Search for the cell housing the specified text and yield its [X, Y] center coordinate. 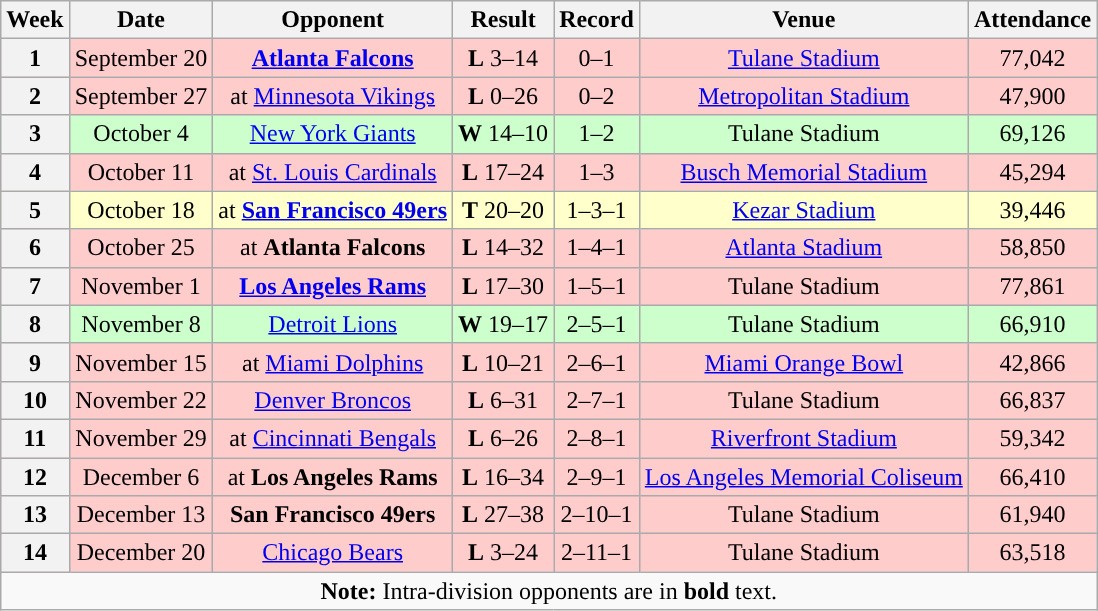
0–1 [597, 58]
at Cincinnati Bengals [333, 438]
2–6–1 [597, 362]
8 [35, 324]
2–5–1 [597, 324]
77,042 [1032, 58]
66,910 [1032, 324]
2–11–1 [597, 553]
14 [35, 553]
66,837 [1032, 400]
69,126 [1032, 134]
Detroit Lions [333, 324]
L 6–26 [504, 438]
T 20–20 [504, 210]
2–9–1 [597, 477]
L 14–32 [504, 248]
Metropolitan Stadium [804, 96]
63,518 [1032, 553]
4 [35, 172]
November 15 [141, 362]
L 17–24 [504, 172]
Los Angeles Memorial Coliseum [804, 477]
at St. Louis Cardinals [333, 172]
59,342 [1032, 438]
L 16–34 [504, 477]
Note: Intra-division opponents are in bold text. [549, 591]
November 22 [141, 400]
Chicago Bears [333, 553]
Result [504, 20]
at Los Angeles Rams [333, 477]
November 8 [141, 324]
September 20 [141, 58]
September 27 [141, 96]
San Francisco 49ers [333, 515]
Miami Orange Bowl [804, 362]
Record [597, 20]
7 [35, 286]
L 0–26 [504, 96]
at Atlanta Falcons [333, 248]
W 14–10 [504, 134]
New York Giants [333, 134]
6 [35, 248]
L 3–24 [504, 553]
42,866 [1032, 362]
1–3–1 [597, 210]
58,850 [1032, 248]
L 27–38 [504, 515]
L 3–14 [504, 58]
Attendance [1032, 20]
39,446 [1032, 210]
1 [35, 58]
November 29 [141, 438]
W 19–17 [504, 324]
October 11 [141, 172]
61,940 [1032, 515]
47,900 [1032, 96]
1–3 [597, 172]
77,861 [1032, 286]
Date [141, 20]
2–7–1 [597, 400]
Week [35, 20]
9 [35, 362]
at San Francisco 49ers [333, 210]
October 4 [141, 134]
0–2 [597, 96]
2 [35, 96]
L 17–30 [504, 286]
66,410 [1032, 477]
L 10–21 [504, 362]
Atlanta Falcons [333, 58]
Opponent [333, 20]
2–8–1 [597, 438]
12 [35, 477]
Riverfront Stadium [804, 438]
at Miami Dolphins [333, 362]
December 13 [141, 515]
October 18 [141, 210]
December 20 [141, 553]
45,294 [1032, 172]
2–10–1 [597, 515]
11 [35, 438]
Los Angeles Rams [333, 286]
Busch Memorial Stadium [804, 172]
November 1 [141, 286]
at Minnesota Vikings [333, 96]
Denver Broncos [333, 400]
December 6 [141, 477]
10 [35, 400]
1–5–1 [597, 286]
Atlanta Stadium [804, 248]
1–4–1 [597, 248]
Venue [804, 20]
3 [35, 134]
5 [35, 210]
October 25 [141, 248]
1–2 [597, 134]
Kezar Stadium [804, 210]
13 [35, 515]
L 6–31 [504, 400]
